Pinpoint the cell where the given text exists, returning its [X, Y] midpoint coordinate. 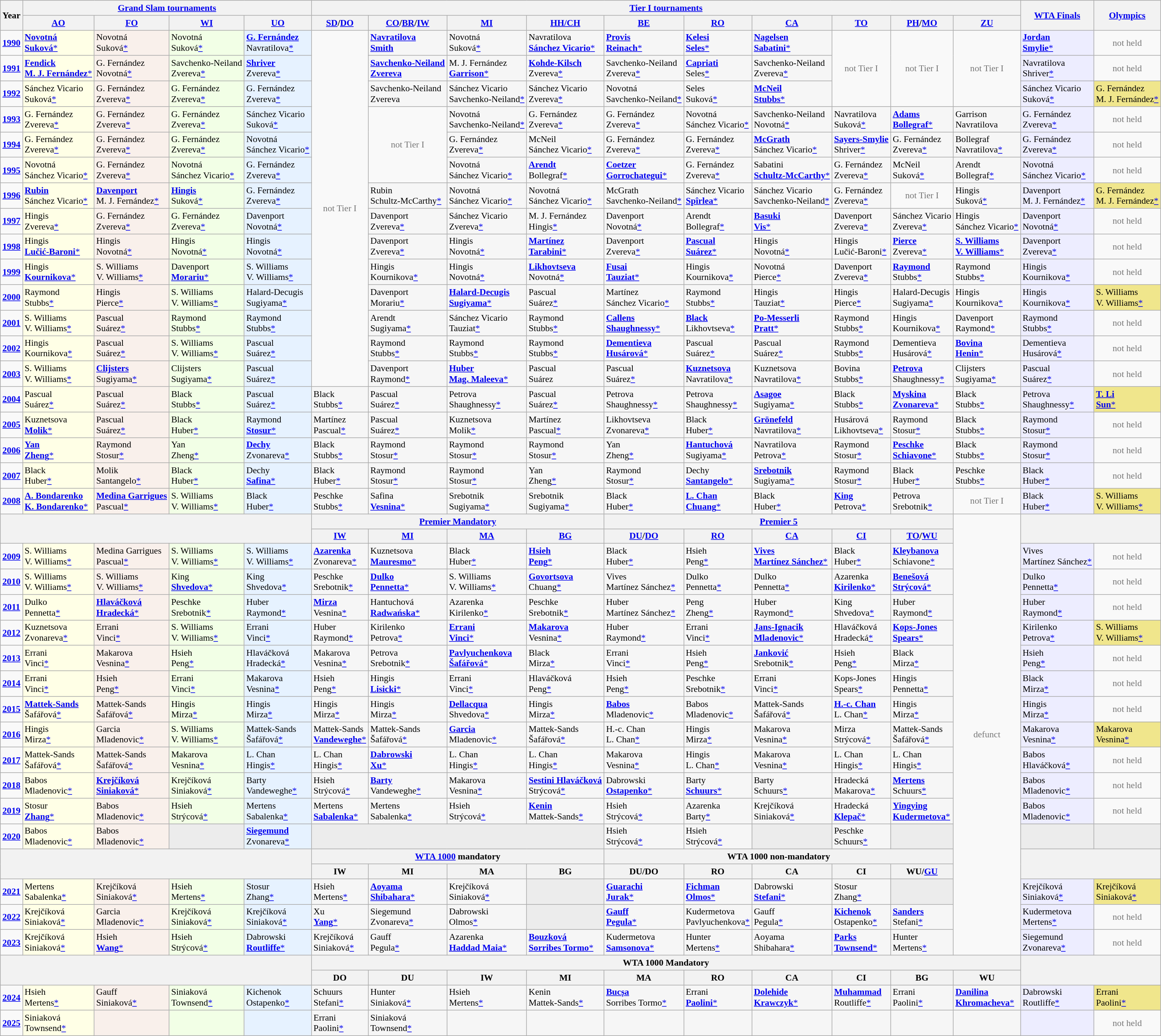
WTA 1000 mandatory [458, 857]
2008 [12, 502]
WU/GU [922, 871]
Mattek-Sands Vandeweghe* [340, 735]
TO [861, 23]
2004 [12, 399]
Bucșa Sorribes Tormo* [644, 997]
2016 [12, 735]
ZU [986, 23]
Pavlyuchenkova Šafářová* [487, 658]
Janković Srebotnik* [792, 658]
Azarenka Haddad Maia* [487, 942]
DU [407, 978]
Jordan Smylie* [1057, 42]
Muhammad Routliffe* [861, 997]
Sánchez Vicario Tauziat* [487, 323]
Dolehide Krawczyk* [792, 997]
Govortsova Chuang* [565, 582]
Dechy Zvonareva* [277, 450]
CO/BR/IW [407, 23]
Year [12, 15]
Danilina Khromacheva* [986, 997]
1996 [12, 196]
Navratilova Shriver* [1057, 68]
Kohde-Kilsch Zvereva* [565, 68]
2011 [12, 607]
Kudermetova Samsonova* [644, 942]
DO [340, 978]
Hlaváčková Peng* [565, 684]
Coetzer Gorrochategui* [644, 170]
McNeil Stubbs* [792, 94]
Hingis Tauziat* [792, 297]
Dabrowski Stefani* [792, 891]
Nagelsen Sabatini* [792, 42]
Dechy Santangelo* [718, 476]
Martínez Sánchez Vicario* [644, 297]
Navratilova Sánchez Vicario* [565, 42]
McGrath Savchenko-Neiland* [644, 196]
Dabrowski Olmos* [487, 917]
2019 [12, 811]
SD/DO [340, 23]
2003 [12, 374]
M. J. Fernández Hingis* [565, 221]
Black Likhovtseva* [718, 323]
Bovina Henin* [986, 348]
Pascual Suárez [565, 374]
2014 [12, 684]
Likhovtseva Novotná* [565, 272]
Premier 5 [779, 522]
Jans-Ignacik Mladenovic* [792, 632]
Peschke Schiavone* [922, 450]
WU [986, 978]
Fichman Olmos* [718, 891]
WI [207, 23]
Rubin Schultz-McCarthy* [407, 196]
Hingis Lisicki* [407, 684]
1998 [12, 247]
Parks Townsend* [861, 942]
1994 [12, 145]
1992 [12, 94]
Huber Martínez Sánchez* [644, 607]
Capriati Seles* [718, 68]
Arendt Sugiyama* [407, 323]
Fusai Tauziat* [644, 272]
Hantuchová Radwańska* [407, 607]
2009 [12, 557]
HH/CH [565, 23]
Peng Zheng* [718, 607]
Seles Suková* [718, 94]
Bovina Stubbs* [861, 374]
2012 [12, 632]
McNeil Sánchez Vicario* [565, 145]
Hradecká Makarova* [861, 786]
Callens Shaughnessy* [644, 323]
2005 [12, 425]
1999 [12, 272]
Asagoe Sugiyama* [792, 399]
Garrison Navratilova [986, 119]
2015 [12, 709]
Mertens Schuurs* [922, 786]
T. Li Sun* [1127, 399]
Mirza Strýcová* [861, 735]
Novotná Pierce* [792, 272]
defunct [986, 735]
Martínez Tarabini* [565, 247]
L. Chan Chuang* [718, 502]
Mirza Vesnina* [340, 607]
Kuznetsova Zvonareva* [58, 632]
Dabrowski Ostapenko* [644, 786]
Bouzková Sorribes Tormo* [565, 942]
Navratilova Smith [407, 42]
Hingis Sánchez Vicario* [986, 221]
Myskina Zvonareva* [922, 399]
Dabrowski Xu* [407, 760]
TO/WU [922, 536]
Safina Vesnina* [407, 502]
Hunter Siniaková* [407, 997]
Navratilova Suková* [861, 119]
Basuki Vis* [792, 221]
2020 [12, 836]
FO [132, 23]
Molik Santangelo* [132, 476]
Provis Reinach* [644, 42]
Guarachi Jurak* [644, 891]
1990 [12, 42]
WTA 1000 non-mandatory [779, 857]
1995 [12, 170]
1993 [12, 119]
2017 [12, 760]
2024 [12, 997]
Xu Yang* [340, 917]
2023 [12, 942]
King Petrova* [861, 502]
G. Fernández Navratilova* [277, 42]
Kleybanova Schiavone* [922, 557]
Husárová Likhovtseva* [861, 425]
Sayers-Smylie Shriver* [861, 145]
2022 [12, 917]
2006 [12, 450]
Kelesi Seles* [718, 42]
Sabatini Schultz-McCarthy* [792, 170]
Savchenko-Neiland Novotná* [792, 119]
AO [58, 23]
Dellacqua Shvedova* [487, 709]
Hingis L. Chan* [718, 760]
Sánchez Vicario Spîrlea* [718, 196]
Kudermetova Mertens* [1057, 917]
Hantuchová Sugiyama* [718, 450]
UO [277, 23]
Shriver Zvereva* [277, 68]
Hingis Zvereva* [58, 221]
2013 [12, 658]
Premier Mandatory [458, 522]
Kuznetsova Mauresmo* [407, 557]
M. J. Fernández Garrison* [487, 68]
2010 [12, 582]
2025 [12, 1023]
Grönefeld Navratilova* [792, 425]
2018 [12, 786]
McGrath Sánchez Vicario* [792, 145]
Benešová Strýcová* [922, 582]
Kudermetova Pavlyuchenkova* [718, 917]
Likhovtseva Zvonareva* [644, 425]
2000 [12, 297]
Pierce Zvereva* [922, 247]
PH/MO [922, 23]
Bollegraf Navratilova* [986, 145]
Hsieh Wang* [132, 942]
2021 [12, 891]
WTA 1000 Mandatory [666, 963]
Navratilova Petrova* [792, 450]
Azarenka Zvonareva* [340, 557]
Gauff Siniaková* [132, 997]
WTA Finals [1057, 15]
Babos Hlaváčková* [1057, 760]
Sestini Hlaváčková Strýcová* [565, 786]
A. Bondarenko K. Bondarenko* [58, 502]
Fendick M. J. Fernández* [58, 68]
Dechy Safina* [277, 476]
1991 [12, 68]
2001 [12, 323]
Rubin Sánchez Vicario* [58, 196]
McNeil Suková* [922, 170]
Hradecká Klepač* [861, 811]
Po-Messerli Pratt* [792, 323]
Huber Mag. Maleeva* [487, 374]
Schuurs Stefani* [340, 997]
Adams Bollegraf* [922, 119]
Azarenka Barty* [718, 811]
Peschke Schuurs* [861, 836]
G. Fernández Novotná* [132, 68]
2002 [12, 348]
Tier I tournaments [666, 8]
Yingying Kudermetova* [922, 811]
Grand Slam tournaments [167, 8]
BE [644, 23]
1997 [12, 221]
2007 [12, 476]
Hingis Pennetta* [922, 684]
Sanders Stefani* [922, 917]
Olympics [1127, 15]
